Pinpoint the cell where the given text exists, returning its (X, Y) midpoint coordinate. 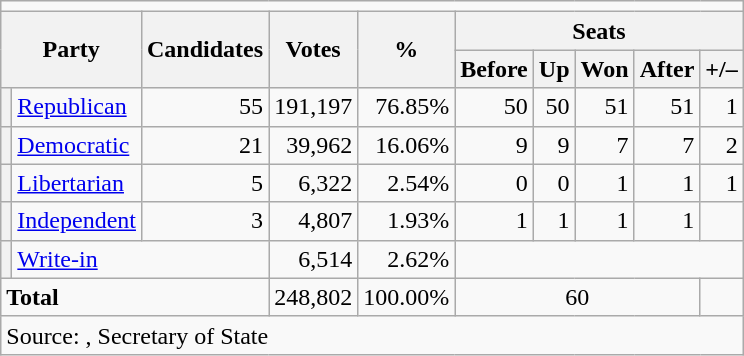
16.06% (406, 145)
Democratic (77, 145)
39,962 (314, 145)
Total (135, 297)
Libertarian (77, 183)
Source: , Secretary of State (372, 335)
After (667, 69)
Won (604, 69)
100.00% (406, 297)
2.62% (406, 259)
76.85% (406, 107)
1.93% (406, 221)
248,802 (314, 297)
2 (722, 145)
% (406, 50)
5 (204, 183)
+/– (722, 69)
Write-in (140, 259)
55 (204, 107)
6,514 (314, 259)
Candidates (204, 50)
3 (204, 221)
Republican (77, 107)
6,322 (314, 183)
60 (578, 297)
2.54% (406, 183)
Party (72, 50)
Seats (600, 31)
Independent (77, 221)
191,197 (314, 107)
Votes (314, 50)
Up (554, 69)
21 (204, 145)
4,807 (314, 221)
Before (494, 69)
